Detect which cell encompasses the target text, then output its [X, Y] center coordinate. 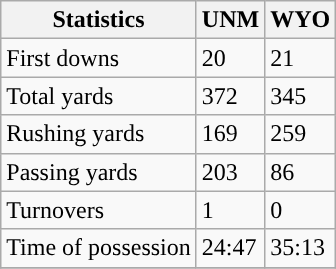
WYO [300, 20]
Time of possession [99, 248]
169 [230, 134]
345 [300, 96]
372 [230, 96]
259 [300, 134]
0 [300, 210]
24:47 [230, 248]
Turnovers [99, 210]
21 [300, 58]
Rushing yards [99, 134]
Statistics [99, 20]
1 [230, 210]
35:13 [300, 248]
Total yards [99, 96]
First downs [99, 58]
20 [230, 58]
Passing yards [99, 172]
203 [230, 172]
UNM [230, 20]
86 [300, 172]
